Find where the given text appears and provide that cell's center as (X, Y) coordinate. 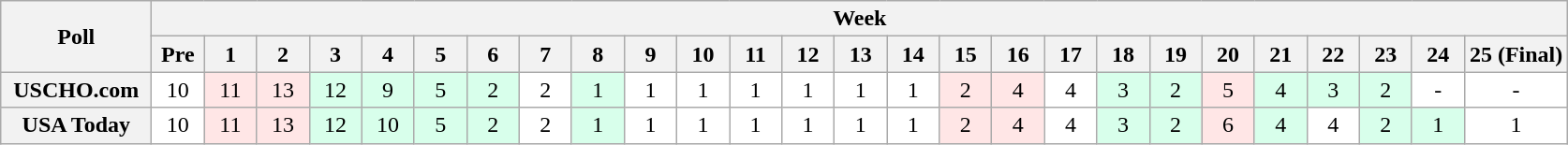
17 (1071, 54)
20 (1228, 54)
Poll (77, 36)
23 (1385, 54)
18 (1123, 54)
7 (545, 54)
25 (Final) (1516, 54)
24 (1438, 54)
16 (1018, 54)
8 (598, 54)
USA Today (77, 125)
22 (1333, 54)
USCHO.com (77, 90)
Week (860, 19)
19 (1176, 54)
Pre (178, 54)
14 (913, 54)
21 (1280, 54)
15 (966, 54)
